From the cell containing the given text, extract its center point as (X, Y) coordinate. 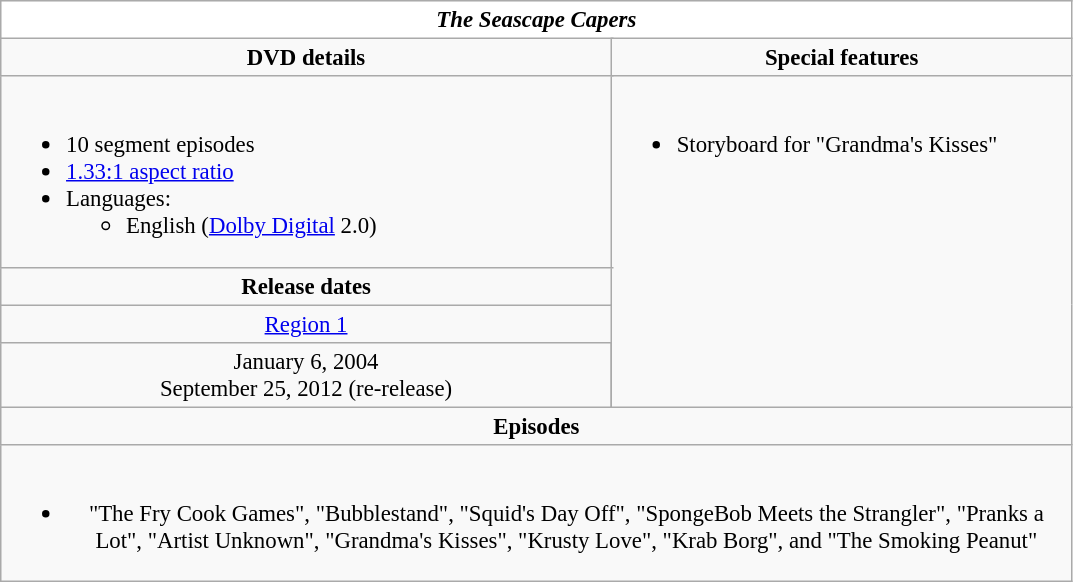
10 segment episodes1.33:1 aspect ratioLanguages:English (Dolby Digital 2.0) (306, 172)
DVD details (306, 58)
Region 1 (306, 324)
Special features (842, 58)
The Seascape Capers (536, 20)
Episodes (536, 426)
Release dates (306, 286)
Storyboard for "Grandma's Kisses" (842, 242)
January 6, 2004September 25, 2012 (re-release) (306, 374)
